Return the [X, Y] coordinate for the center point of the cell that contains the specified text.  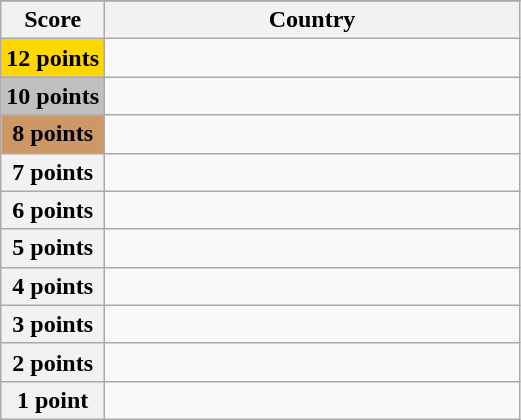
4 points [53, 286]
2 points [53, 362]
3 points [53, 324]
5 points [53, 248]
6 points [53, 210]
12 points [53, 58]
Country [312, 20]
Score [53, 20]
8 points [53, 134]
10 points [53, 96]
7 points [53, 172]
1 point [53, 400]
